Pinpoint the cell where the given text exists, returning its [x, y] midpoint coordinate. 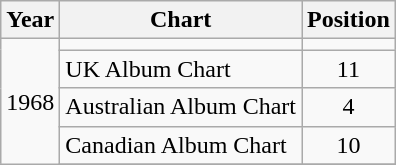
Chart [181, 20]
11 [349, 69]
Year [30, 20]
4 [349, 107]
UK Album Chart [181, 69]
1968 [30, 102]
10 [349, 145]
Position [349, 20]
Canadian Album Chart [181, 145]
Australian Album Chart [181, 107]
